Identify which cell holds the provided text, then report its (x, y) central coordinate. 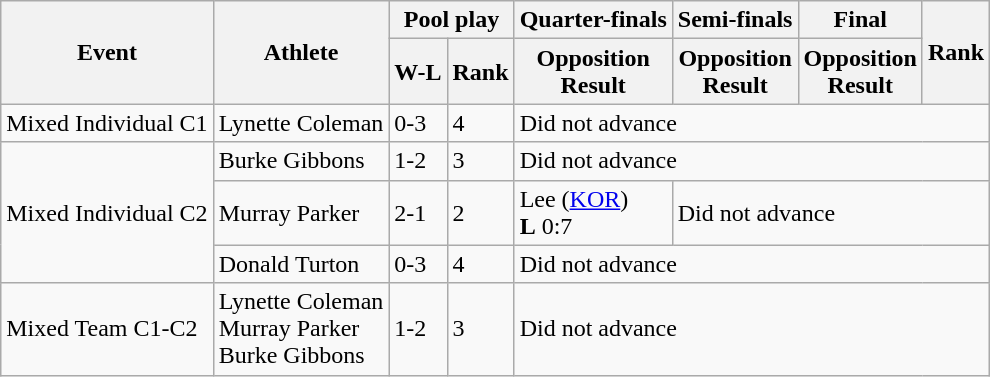
Murray Parker (301, 212)
Athlete (301, 52)
Final (860, 20)
Lynette ColemanMurray ParkerBurke Gibbons (301, 329)
Lynette Coleman (301, 123)
Mixed Individual C1 (107, 123)
Semi-finals (735, 20)
Event (107, 52)
Mixed Individual C2 (107, 212)
W-L (418, 72)
2 (480, 212)
Donald Turton (301, 264)
Quarter-finals (593, 20)
Lee (KOR)L 0:7 (593, 212)
2-1 (418, 212)
Pool play (452, 20)
Mixed Team C1-C2 (107, 329)
Burke Gibbons (301, 161)
